Search for the cell housing the specified text and yield its [x, y] center coordinate. 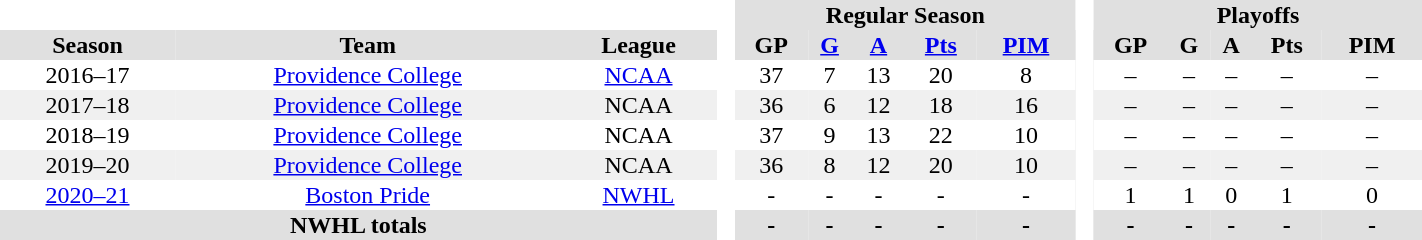
18 [941, 105]
NWHL totals [358, 225]
2017–18 [88, 105]
Boston Pride [368, 195]
6 [830, 105]
2019–20 [88, 165]
Regular Season [906, 15]
2020–21 [88, 195]
22 [941, 135]
League [638, 45]
2018–19 [88, 135]
2016–17 [88, 75]
Team [368, 45]
9 [830, 135]
NWHL [638, 195]
16 [1026, 105]
Season [88, 45]
Playoffs [1258, 15]
7 [830, 75]
